Return [X, Y] of the center of cell containing provided text 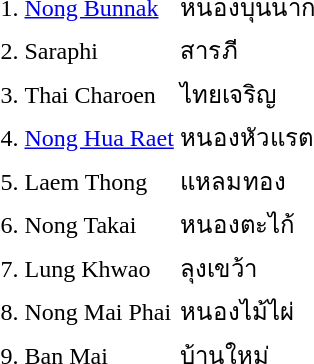
Nong Hua Raet [99, 138]
Nong Mai Phai [99, 312]
Lung Khwao [99, 268]
Nong Takai [99, 224]
Saraphi [99, 50]
Thai Charoen [99, 94]
Laem Thong [99, 181]
